From the cell containing the given text, extract its center point as [x, y] coordinate. 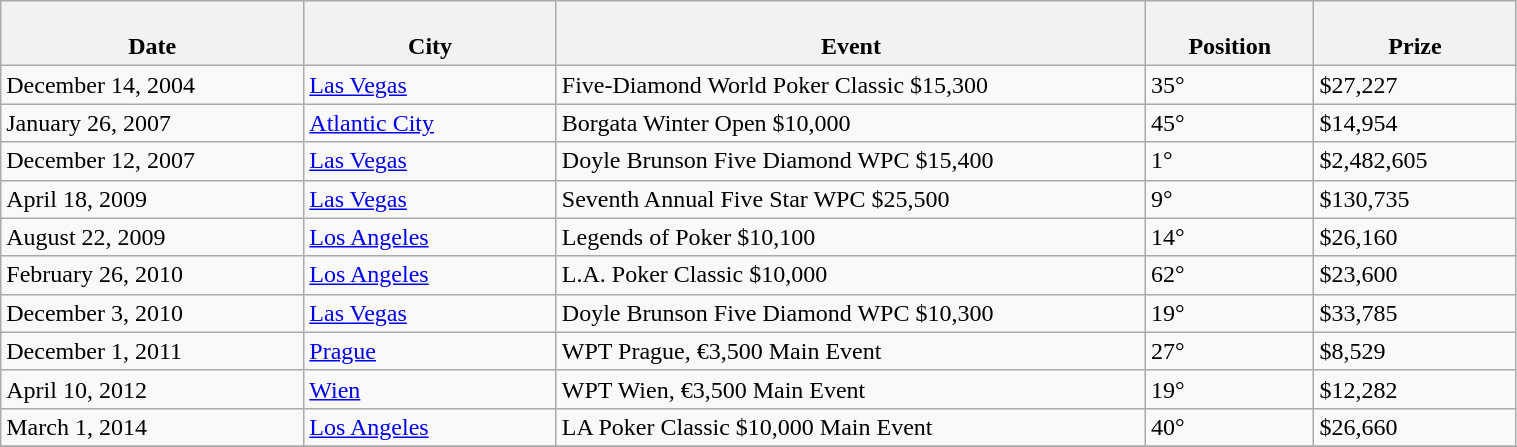
Wien [430, 389]
December 1, 2011 [152, 351]
$26,160 [1415, 237]
LA Poker Classic $10,000 Main Event [850, 427]
February 26, 2010 [152, 275]
40° [1230, 427]
Atlantic City [430, 123]
$26,660 [1415, 427]
27° [1230, 351]
Borgata Winter Open $10,000 [850, 123]
$8,529 [1415, 351]
December 14, 2004 [152, 85]
$12,282 [1415, 389]
Doyle Brunson Five Diamond WPC $15,400 [850, 161]
December 12, 2007 [152, 161]
Doyle Brunson Five Diamond WPC $10,300 [850, 313]
City [430, 34]
$2,482,605 [1415, 161]
$33,785 [1415, 313]
Legends of Poker $10,100 [850, 237]
$14,954 [1415, 123]
$27,227 [1415, 85]
Position [1230, 34]
L.A. Poker Classic $10,000 [850, 275]
14° [1230, 237]
Seventh Annual Five Star WPC $25,500 [850, 199]
April 10, 2012 [152, 389]
August 22, 2009 [152, 237]
Event [850, 34]
9° [1230, 199]
March 1, 2014 [152, 427]
January 26, 2007 [152, 123]
$130,735 [1415, 199]
$23,600 [1415, 275]
62° [1230, 275]
Prize [1415, 34]
35° [1230, 85]
April 18, 2009 [152, 199]
Five-Diamond World Poker Classic $15,300 [850, 85]
WPT Wien, €3,500 Main Event [850, 389]
December 3, 2010 [152, 313]
45° [1230, 123]
WPT Prague, €3,500 Main Event [850, 351]
Prague [430, 351]
Date [152, 34]
1° [1230, 161]
